Locate the cell with the specified text and output its [x, y] center coordinate. 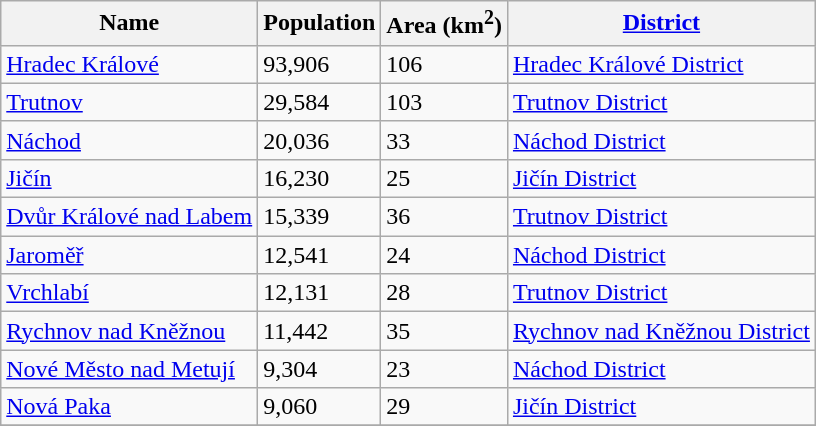
103 [444, 102]
Hradec Králové [130, 64]
Rychnov nad Kněžnou District [661, 331]
20,036 [320, 140]
Rychnov nad Kněžnou [130, 331]
9,060 [320, 407]
Name [130, 24]
9,304 [320, 369]
23 [444, 369]
12,541 [320, 255]
28 [444, 293]
Nové Město nad Metují [130, 369]
Trutnov [130, 102]
District [661, 24]
16,230 [320, 178]
36 [444, 217]
Hradec Králové District [661, 64]
Nová Paka [130, 407]
Population [320, 24]
106 [444, 64]
Jaroměř [130, 255]
24 [444, 255]
12,131 [320, 293]
93,906 [320, 64]
29,584 [320, 102]
11,442 [320, 331]
Náchod [130, 140]
33 [444, 140]
Vrchlabí [130, 293]
25 [444, 178]
Jičín [130, 178]
35 [444, 331]
Area (km2) [444, 24]
29 [444, 407]
15,339 [320, 217]
Dvůr Králové nad Labem [130, 217]
